Extract the (X, Y) coordinate from the center of the cell holding the provided text.  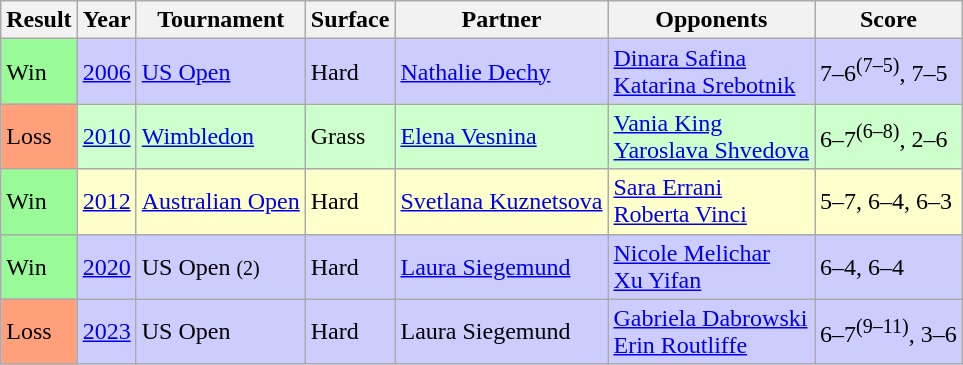
Sara Errani Roberta Vinci (712, 202)
Nathalie Dechy (502, 72)
Result (39, 20)
2020 (106, 266)
Australian Open (220, 202)
2010 (106, 136)
Vania King Yaroslava Shvedova (712, 136)
6–4, 6–4 (889, 266)
5–7, 6–4, 6–3 (889, 202)
6–7(9–11), 3–6 (889, 332)
Wimbledon (220, 136)
Partner (502, 20)
Tournament (220, 20)
Opponents (712, 20)
Gabriela Dabrowski Erin Routliffe (712, 332)
Surface (350, 20)
2006 (106, 72)
US Open (2) (220, 266)
Grass (350, 136)
Nicole Melichar Xu Yifan (712, 266)
6–7(6–8), 2–6 (889, 136)
7–6(7–5), 7–5 (889, 72)
2023 (106, 332)
Year (106, 20)
Dinara Safina Katarina Srebotnik (712, 72)
Svetlana Kuznetsova (502, 202)
Elena Vesnina (502, 136)
2012 (106, 202)
Score (889, 20)
